Locate the cell with the specified text and output its (x, y) center coordinate. 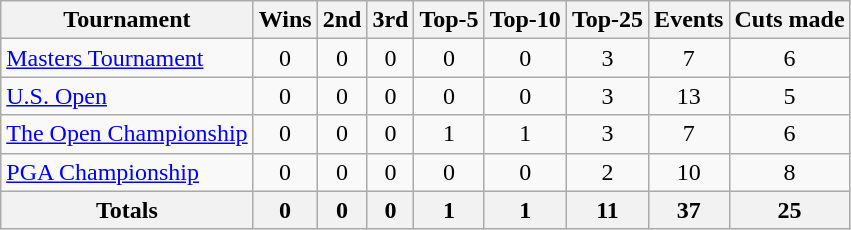
Events (689, 20)
25 (790, 210)
The Open Championship (127, 134)
Top-25 (607, 20)
5 (790, 96)
U.S. Open (127, 96)
Cuts made (790, 20)
2 (607, 172)
Tournament (127, 20)
3rd (390, 20)
13 (689, 96)
10 (689, 172)
Masters Tournament (127, 58)
8 (790, 172)
Totals (127, 210)
Top-5 (449, 20)
Top-10 (525, 20)
2nd (342, 20)
11 (607, 210)
37 (689, 210)
PGA Championship (127, 172)
Wins (285, 20)
